For the text-containing cell, return its midpoint in (x, y) coordinate format. 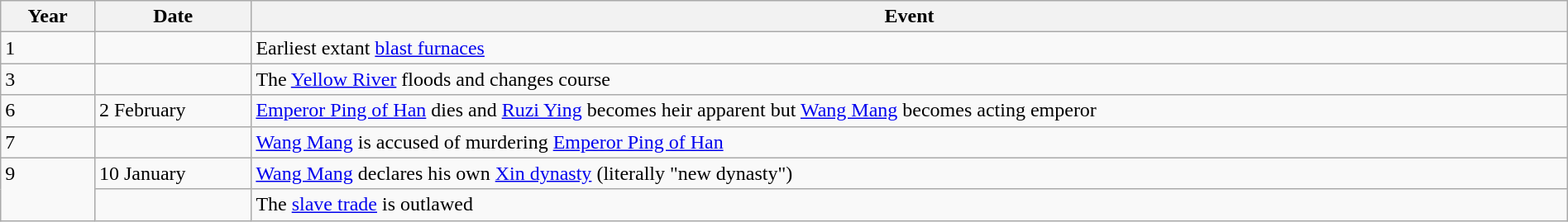
The Yellow River floods and changes course (910, 79)
Wang Mang is accused of murdering Emperor Ping of Han (910, 142)
2 February (172, 111)
Emperor Ping of Han dies and Ruzi Ying becomes heir apparent but Wang Mang becomes acting emperor (910, 111)
7 (48, 142)
The slave trade is outlawed (910, 205)
3 (48, 79)
Year (48, 17)
10 January (172, 173)
Date (172, 17)
Earliest extant blast furnaces (910, 48)
9 (48, 189)
Event (910, 17)
Wang Mang declares his own Xin dynasty (literally "new dynasty") (910, 173)
1 (48, 48)
6 (48, 111)
